Find where the given text appears and provide that cell's center as (X, Y) coordinate. 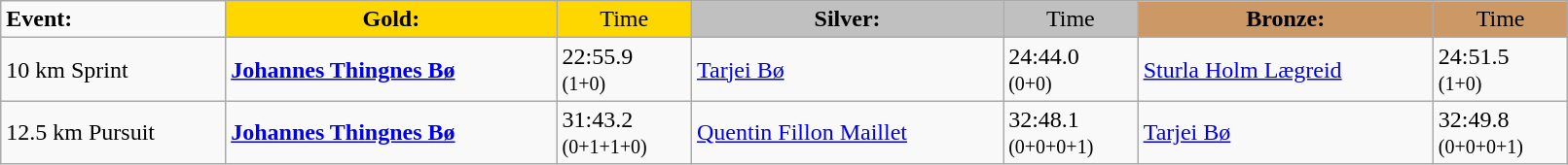
31:43.2(0+1+1+0) (624, 132)
Silver: (847, 19)
Gold: (391, 19)
32:48.1(0+0+0+1) (1071, 132)
22:55.9(1+0) (624, 70)
Sturla Holm Lægreid (1285, 70)
12.5 km Pursuit (113, 132)
24:44.0(0+0) (1071, 70)
32:49.8(0+0+0+1) (1501, 132)
24:51.5(1+0) (1501, 70)
Event: (113, 19)
10 km Sprint (113, 70)
Bronze: (1285, 19)
Quentin Fillon Maillet (847, 132)
